Detect which cell encompasses the target text, then output its (x, y) center coordinate. 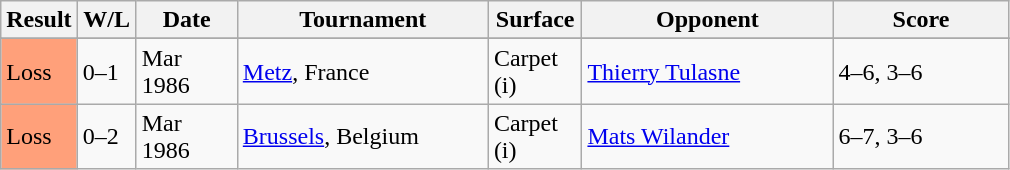
4–6, 3–6 (921, 72)
Opponent (708, 20)
Result (39, 20)
Score (921, 20)
Thierry Tulasne (708, 72)
W/L (106, 20)
0–1 (106, 72)
Brussels, Belgium (362, 136)
Surface (535, 20)
Metz, France (362, 72)
0–2 (106, 136)
Tournament (362, 20)
Date (186, 20)
6–7, 3–6 (921, 136)
Mats Wilander (708, 136)
